Extract the [x, y] coordinate from the center of the cell holding the provided text.  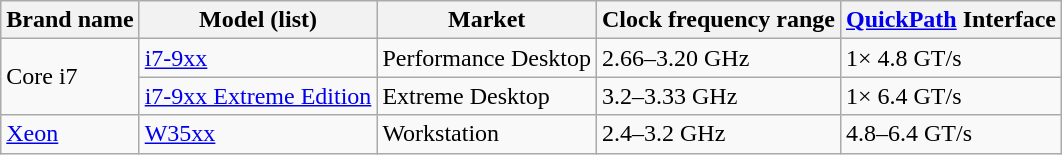
1× 6.4 GT/s [950, 96]
Performance Desktop [487, 58]
Brand name [70, 20]
Model (list) [258, 20]
4.8–6.4 GT/s [950, 134]
Market [487, 20]
i7-9xx Extreme Edition [258, 96]
Xeon [70, 134]
3.2–3.33 GHz [719, 96]
Extreme Desktop [487, 96]
Core i7 [70, 77]
1× 4.8 GT/s [950, 58]
Workstation [487, 134]
2.66–3.20 GHz [719, 58]
2.4–3.2 GHz [719, 134]
QuickPath Interface [950, 20]
W35xx [258, 134]
i7-9xx [258, 58]
Clock frequency range [719, 20]
